Provide the [X, Y] coordinate of the cell's center where the given text is located.  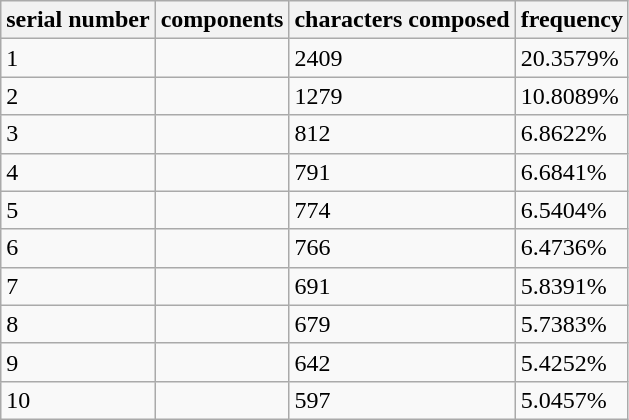
10 [78, 400]
5.4252% [572, 362]
642 [402, 362]
597 [402, 400]
1 [78, 58]
766 [402, 248]
4 [78, 172]
5.0457% [572, 400]
frequency [572, 20]
components [222, 20]
6.8622% [572, 134]
691 [402, 286]
6.4736% [572, 248]
3 [78, 134]
8 [78, 324]
2409 [402, 58]
5 [78, 210]
791 [402, 172]
serial number [78, 20]
774 [402, 210]
characters composed [402, 20]
9 [78, 362]
6 [78, 248]
5.7383% [572, 324]
812 [402, 134]
2 [78, 96]
679 [402, 324]
6.5404% [572, 210]
5.8391% [572, 286]
10.8089% [572, 96]
6.6841% [572, 172]
20.3579% [572, 58]
7 [78, 286]
1279 [402, 96]
